Provide the (x, y) coordinate of the cell's center where the given text is located.  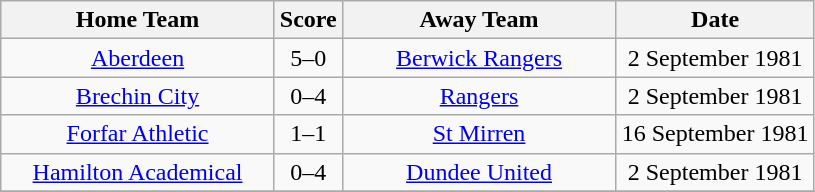
St Mirren (479, 134)
Away Team (479, 20)
Score (308, 20)
Aberdeen (138, 58)
16 September 1981 (716, 134)
Date (716, 20)
Home Team (138, 20)
Rangers (479, 96)
5–0 (308, 58)
Brechin City (138, 96)
Hamilton Academical (138, 172)
Berwick Rangers (479, 58)
1–1 (308, 134)
Forfar Athletic (138, 134)
Dundee United (479, 172)
